Search for the cell housing the specified text and yield its (x, y) center coordinate. 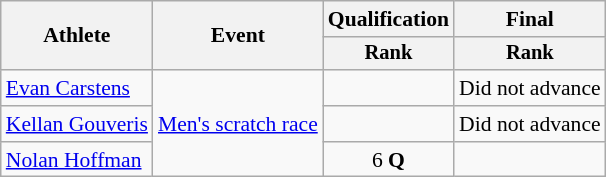
Final (530, 19)
Athlete (77, 36)
Kellan Gouveris (77, 124)
Men's scratch race (238, 124)
Evan Carstens (77, 88)
Qualification (388, 19)
Event (238, 36)
